Find where the given text appears and provide that cell's center as (X, Y) coordinate. 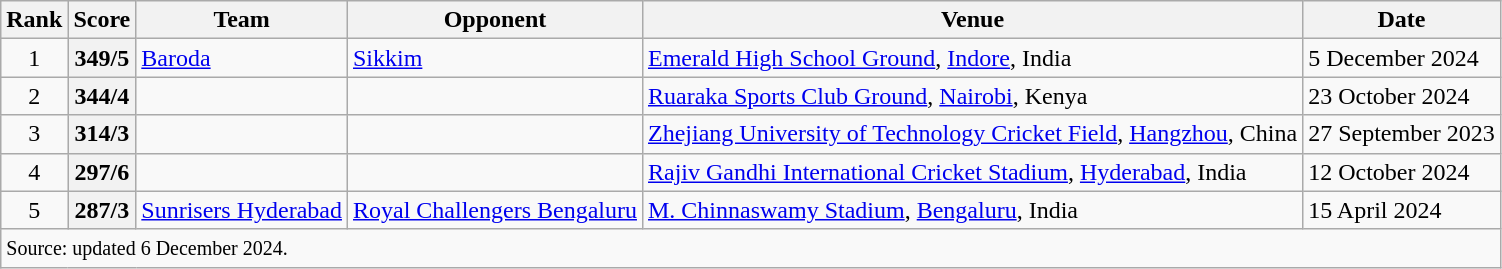
349/5 (102, 58)
287/3 (102, 210)
4 (34, 172)
Rank (34, 20)
Opponent (494, 20)
Ruaraka Sports Club Ground, Nairobi, Kenya (972, 96)
Venue (972, 20)
12 October 2024 (1402, 172)
Team (242, 20)
Emerald High School Ground, Indore, India (972, 58)
M. Chinnaswamy Stadium, Bengaluru, India (972, 210)
Royal Challengers Bengaluru (494, 210)
15 April 2024 (1402, 210)
3 (34, 134)
Date (1402, 20)
2 (34, 96)
5 December 2024 (1402, 58)
1 (34, 58)
Source: updated 6 December 2024. (751, 248)
5 (34, 210)
Baroda (242, 58)
23 October 2024 (1402, 96)
314/3 (102, 134)
Sunrisers Hyderabad (242, 210)
Score (102, 20)
Rajiv Gandhi International Cricket Stadium, Hyderabad, India (972, 172)
344/4 (102, 96)
297/6 (102, 172)
27 September 2023 (1402, 134)
Zhejiang University of Technology Cricket Field, Hangzhou, China (972, 134)
Sikkim (494, 58)
